Extract the (X, Y) coordinate from the center of the cell holding the provided text.  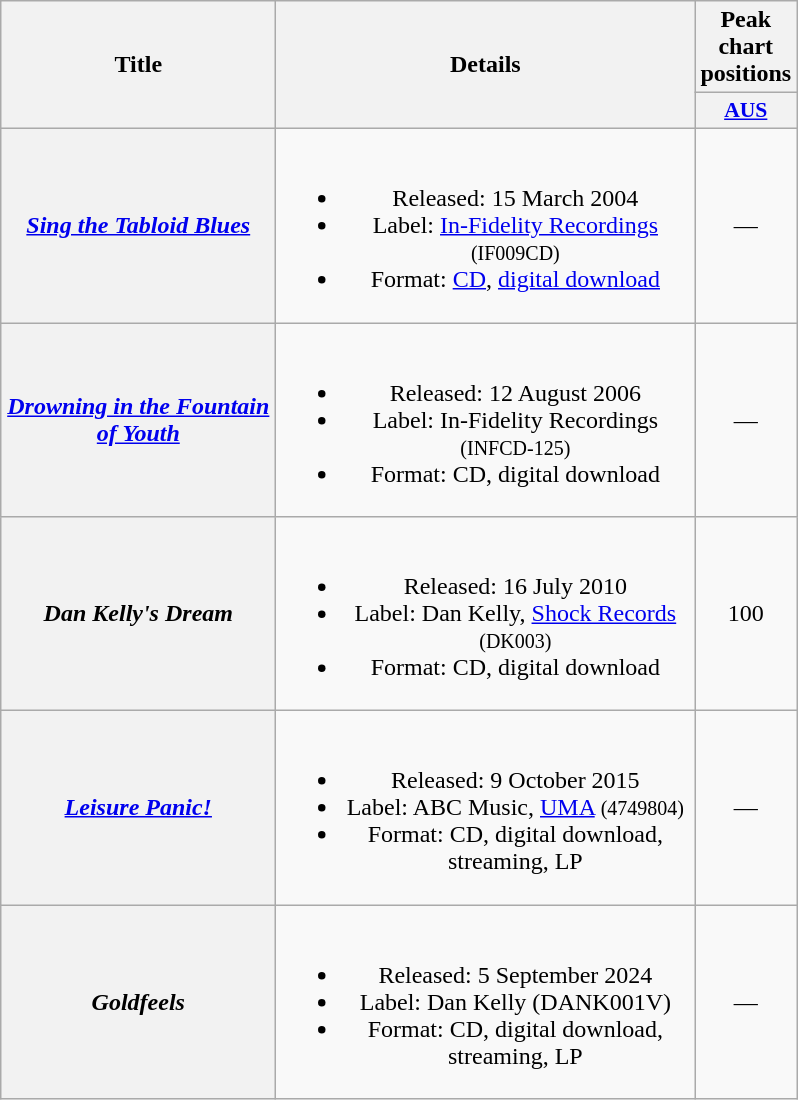
AUS (746, 111)
Drowning in the Fountain of Youth (138, 419)
Leisure Panic! (138, 808)
Goldfeels (138, 1002)
Peak chart positions (746, 47)
100 (746, 614)
Released: 15 March 2004Label: In-Fidelity Recordings (IF009CD)Format: CD, digital download (486, 225)
Released: 5 September 2024Label: Dan Kelly (DANK001V)Format: CD, digital download, streaming, LP (486, 1002)
Sing the Tabloid Blues (138, 225)
Released: 12 August 2006Label: In-Fidelity Recordings (INFCD-125)Format: CD, digital download (486, 419)
Released: 16 July 2010Label: Dan Kelly, Shock Records (DK003)Format: CD, digital download (486, 614)
Dan Kelly's Dream (138, 614)
Title (138, 65)
Released: 9 October 2015Label: ABC Music, UMA (4749804)Format: CD, digital download, streaming, LP (486, 808)
Details (486, 65)
